Return [X, Y] of the center of cell containing provided text 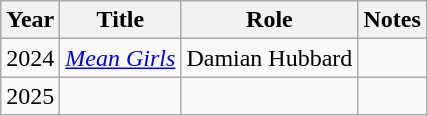
2025 [30, 96]
Role [270, 20]
Year [30, 20]
Mean Girls [120, 58]
Notes [392, 20]
Damian Hubbard [270, 58]
2024 [30, 58]
Title [120, 20]
